Scan for the cell matching the given text and deliver its (x, y) coordinate at center. 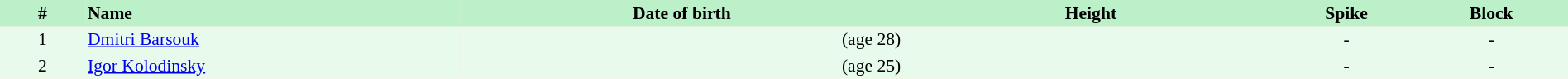
Height (1090, 13)
1 (43, 40)
Name (273, 13)
(age 25) (681, 66)
2 (43, 66)
Date of birth (681, 13)
(age 28) (681, 40)
Igor Kolodinsky (273, 66)
Dmitri Barsouk (273, 40)
Block (1491, 13)
# (43, 13)
Spike (1346, 13)
